Output the (x, y) coordinate of the center of the cell containing the given text.  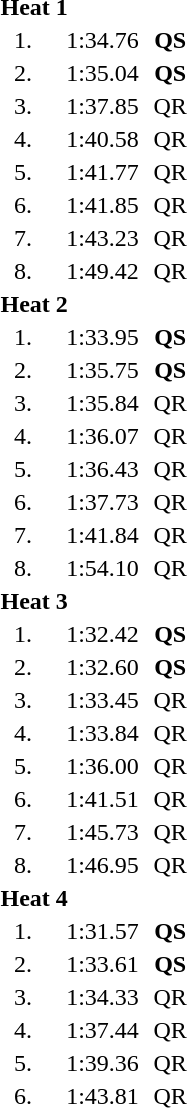
1:36.43 (102, 469)
1:46.95 (102, 865)
1:45.73 (102, 832)
1:37.73 (102, 502)
1:35.04 (102, 73)
1:35.75 (102, 370)
1:36.07 (102, 436)
1:35.84 (102, 403)
1:33.45 (102, 700)
1:31.57 (102, 931)
1:41.85 (102, 205)
1:32.60 (102, 667)
1:54.10 (102, 568)
1:40.58 (102, 139)
1:32.42 (102, 634)
1:43.23 (102, 238)
1:36.00 (102, 766)
1:34.76 (102, 40)
1:37.44 (102, 1030)
1:33.95 (102, 337)
1:41.51 (102, 799)
1:34.33 (102, 997)
1:33.61 (102, 964)
1:39.36 (102, 1063)
1:49.42 (102, 271)
1:33.84 (102, 733)
1:41.84 (102, 535)
1:37.85 (102, 106)
1:41.77 (102, 172)
